Locate the cell with the specified text and output its [x, y] center coordinate. 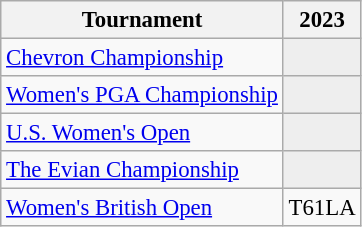
T61LA [322, 208]
Women's British Open [142, 208]
U.S. Women's Open [142, 133]
Chevron Championship [142, 58]
2023 [322, 20]
Women's PGA Championship [142, 95]
Tournament [142, 20]
The Evian Championship [142, 170]
